Pinpoint the cell where the given text exists, returning its (X, Y) midpoint coordinate. 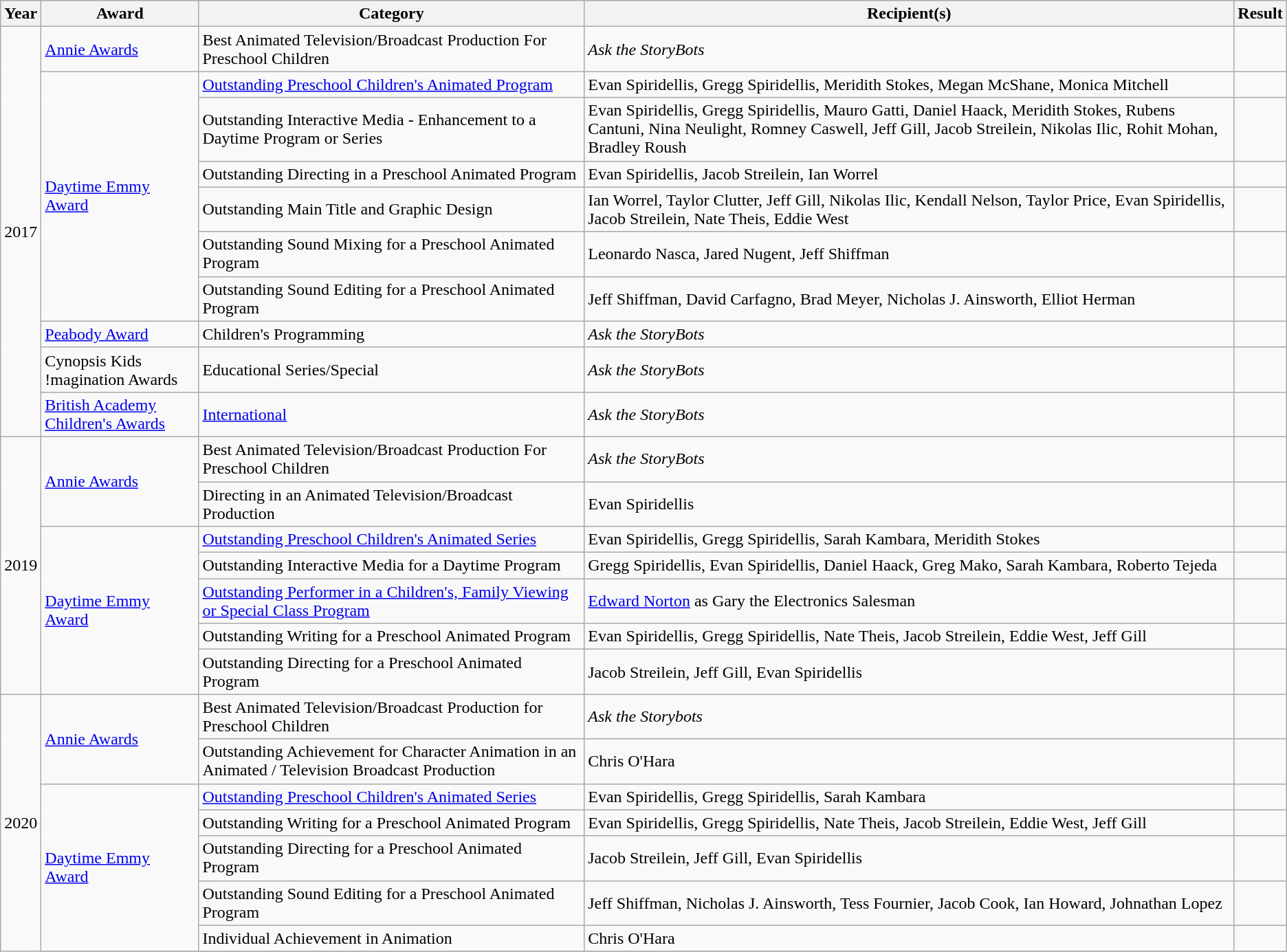
Outstanding Preschool Children's Animated Program (392, 85)
Recipient(s) (909, 14)
Outstanding Main Title and Graphic Design (392, 209)
2019 (21, 565)
2017 (21, 232)
Ask the Storybots (909, 716)
International (392, 414)
Outstanding Performer in a Children's, Family Viewing or Special Class Program (392, 601)
Jeff Shiffman, David Carfagno, Brad Meyer, Nicholas J. Ainsworth, Elliot Herman (909, 298)
Evan Spiridellis, Jacob Streilein, Ian Worrel (909, 174)
Evan Spiridellis, Gregg Spiridellis, Sarah Kambara, Meridith Stokes (909, 540)
Ian Worrel, Taylor Clutter, Jeff Gill, Nikolas Ilic, Kendall Nelson, Taylor Price, Evan Spiridellis, Jacob Streilein, Nate Theis, Eddie West (909, 209)
Gregg Spiridellis, Evan Spiridellis, Daniel Haack, Greg Mako, Sarah Kambara, Roberto Tejeda (909, 566)
Directing in an Animated Television/Broadcast Production (392, 503)
Year (21, 14)
Outstanding Achievement for Character Animation in an Animated / Television Broadcast Production (392, 762)
Evan Spiridellis (909, 503)
Peabody Award (120, 334)
Result (1260, 14)
2020 (21, 823)
Leonardo Nasca, Jared Nugent, Jeff Shiffman (909, 254)
Outstanding Interactive Media for a Daytime Program (392, 566)
Individual Achievement in Animation (392, 938)
Outstanding Directing in a Preschool Animated Program (392, 174)
Jeff Shiffman, Nicholas J. Ainsworth, Tess Fournier, Jacob Cook, Ian Howard, Johnathan Lopez (909, 903)
Evan Spiridellis, Gregg Spiridellis, Meridith Stokes, Megan McShane, Monica Mitchell (909, 85)
Award (120, 14)
British Academy Children's Awards (120, 414)
Educational Series/Special (392, 370)
Category (392, 14)
Evan Spiridellis, Gregg Spiridellis, Sarah Kambara (909, 797)
Best Animated Television/Broadcast Production for Preschool Children (392, 716)
Children's Programming (392, 334)
Outstanding Sound Mixing for a Preschool Animated Program (392, 254)
Edward Norton as Gary the Electronics Salesman (909, 601)
Outstanding Interactive Media - Enhancement to a Daytime Program or Series (392, 129)
Cynopsis Kids !magination Awards (120, 370)
